Return the (X, Y) coordinate for the center point of the cell that contains the specified text.  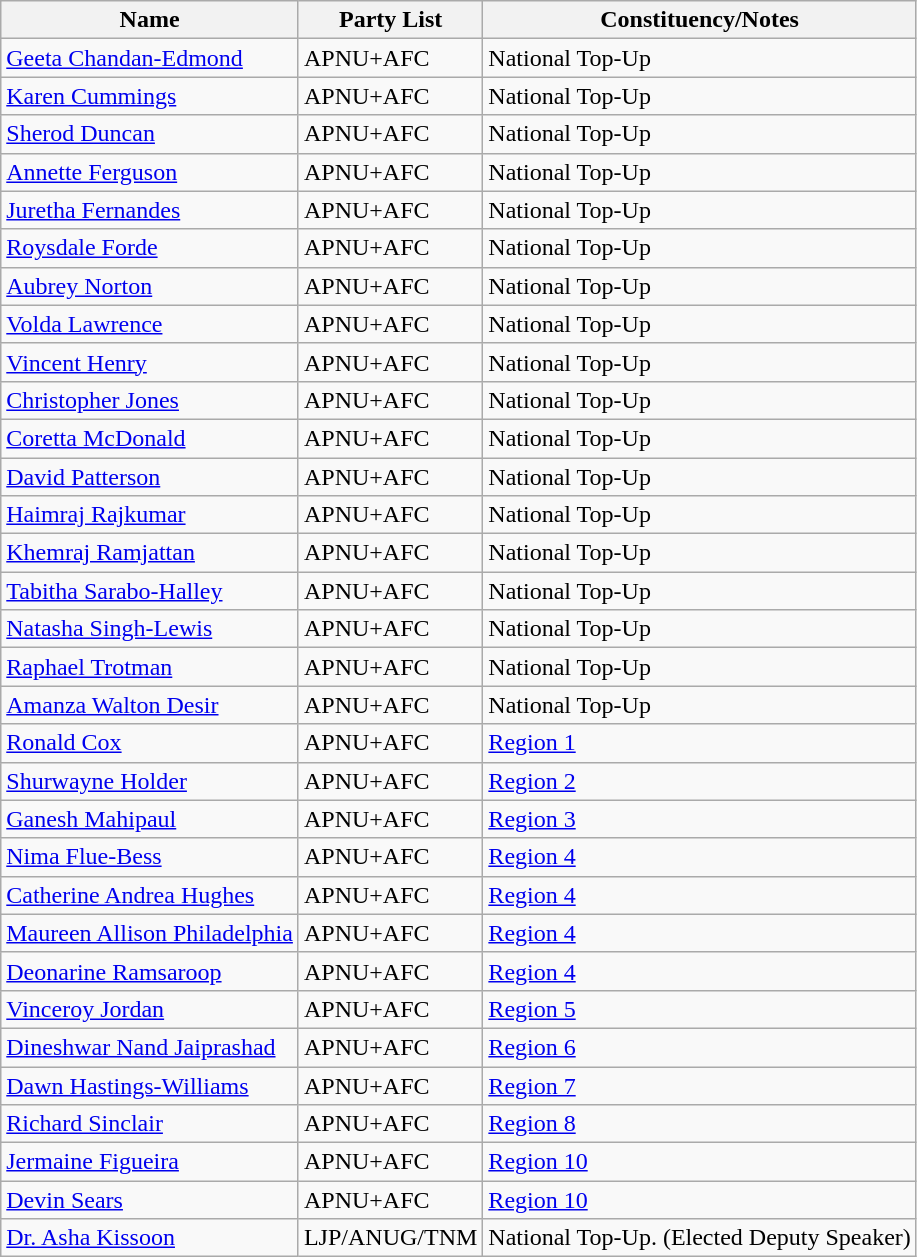
Nima Flue-Bess (150, 857)
Maureen Allison Philadelphia (150, 933)
David Patterson (150, 477)
Christopher Jones (150, 400)
Region 1 (700, 743)
Dineshwar Nand Jaiprashad (150, 1047)
Ganesh Mahipaul (150, 819)
Catherine Andrea Hughes (150, 895)
Region 2 (700, 781)
Vincent Henry (150, 362)
Ronald Cox (150, 743)
Region 5 (700, 1009)
Richard Sinclair (150, 1124)
Tabitha Sarabo-Halley (150, 591)
Sherod Duncan (150, 134)
Shurwayne Holder (150, 781)
Constituency/Notes (700, 20)
Region 7 (700, 1085)
Roysdale Forde (150, 248)
Coretta McDonald (150, 438)
Juretha Fernandes (150, 210)
Geeta Chandan-Edmond (150, 58)
Region 8 (700, 1124)
Jermaine Figueira (150, 1162)
Vinceroy Jordan (150, 1009)
Raphael Trotman (150, 667)
Haimraj Rajkumar (150, 515)
Aubrey Norton (150, 286)
Volda Lawrence (150, 324)
Dawn Hastings-Williams (150, 1085)
Dr. Asha Kissoon (150, 1238)
Region 6 (700, 1047)
Karen Cummings (150, 96)
Party List (390, 20)
LJP/ANUG/TNM (390, 1238)
Natasha Singh-Lewis (150, 629)
Region 3 (700, 819)
Amanza Walton Desir (150, 705)
National Top-Up. (Elected Deputy Speaker) (700, 1238)
Devin Sears (150, 1200)
Annette Ferguson (150, 172)
Khemraj Ramjattan (150, 553)
Deonarine Ramsaroop (150, 971)
Name (150, 20)
